Determine the [X, Y] coordinate at the center of the cell enclosing the given text.  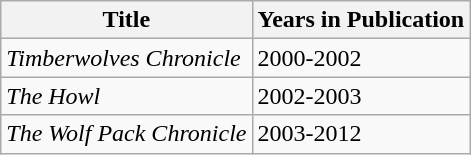
Years in Publication [361, 20]
The Wolf Pack Chronicle [126, 134]
2003-2012 [361, 134]
Title [126, 20]
2000-2002 [361, 58]
Timberwolves Chronicle [126, 58]
The Howl [126, 96]
2002-2003 [361, 96]
